Capture the cell that displays the provided text and extract its (x, y) central coordinate. 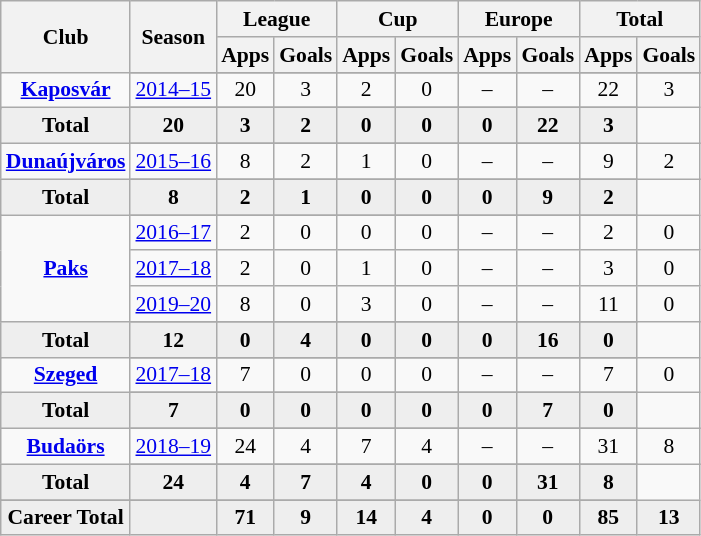
2015–16 (173, 162)
14 (366, 518)
Kaposvár (66, 90)
71 (245, 518)
2014–15 (173, 90)
Club (66, 36)
2019–20 (173, 304)
16 (548, 340)
Budaörs (66, 447)
Cup (398, 19)
2016–17 (173, 233)
13 (668, 518)
Season (173, 36)
Szeged (66, 375)
85 (608, 518)
Dunaújváros (66, 162)
Europe (518, 19)
12 (173, 340)
2018–19 (173, 447)
11 (608, 304)
Paks (66, 268)
League (276, 19)
Career Total (66, 518)
